Return (X, Y) of the center of cell containing provided text 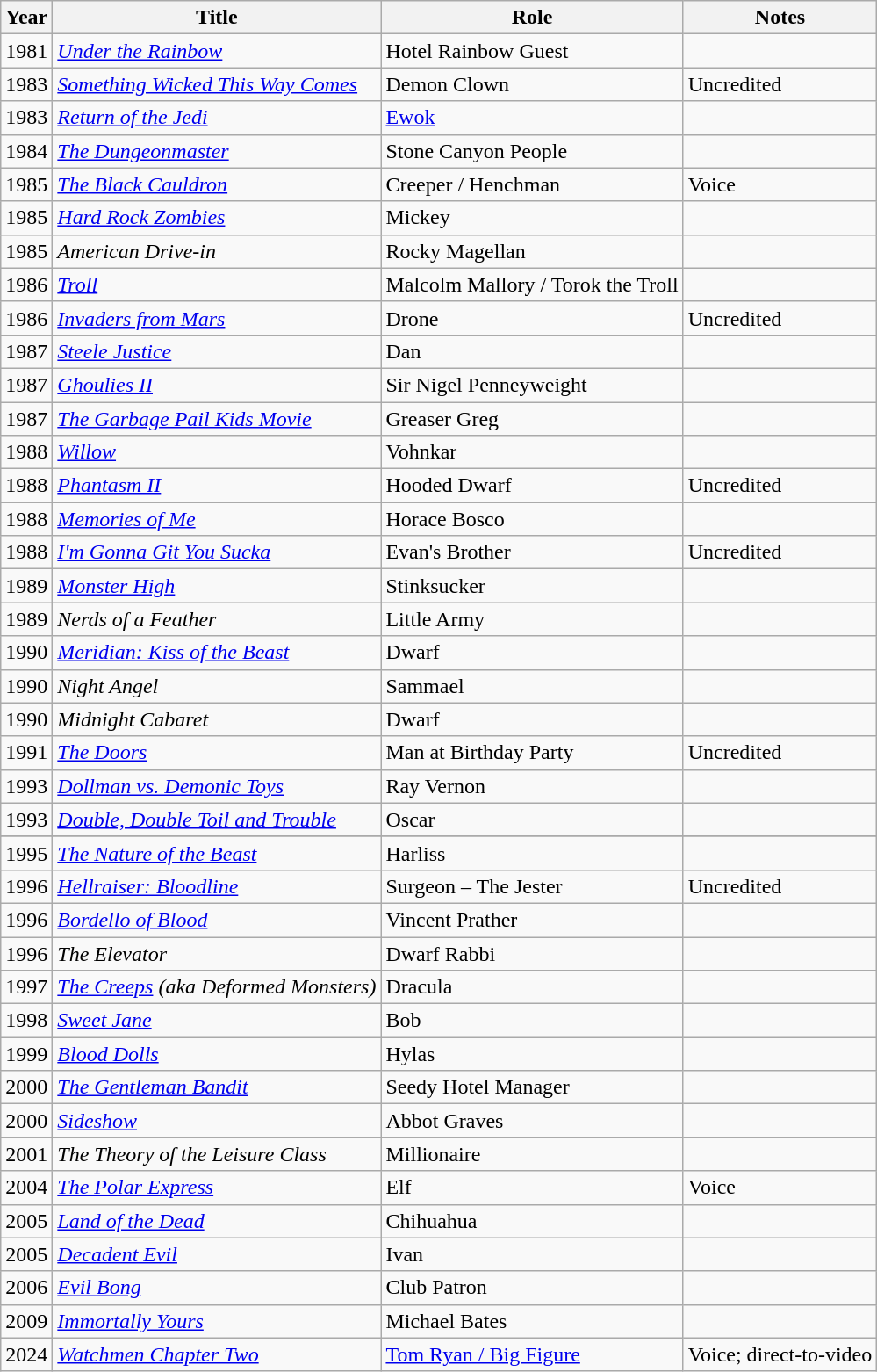
The Garbage Pail Kids Movie (217, 419)
Greaser Greg (532, 419)
1999 (26, 1054)
Mickey (532, 218)
The Polar Express (217, 1188)
Ray Vernon (532, 786)
Immortally Yours (217, 1321)
Nerds of a Feather (217, 619)
Voice; direct-to-video (780, 1354)
Drone (532, 318)
Watchmen Chapter Two (217, 1354)
Sammael (532, 686)
Bob (532, 1021)
Year (26, 18)
I'm Gonna Git You Sucka (217, 552)
Rocky Magellan (532, 251)
Sideshow (217, 1121)
Creeper / Henchman (532, 184)
Hellraiser: Bloodline (217, 886)
The Creeps (aka Deformed Monsters) (217, 987)
Stone Canyon People (532, 151)
The Elevator (217, 953)
Troll (217, 285)
Willow (217, 452)
Hooded Dwarf (532, 486)
Ivan (532, 1254)
The Gentleman Bandit (217, 1087)
2009 (26, 1321)
Hard Rock Zombies (217, 218)
Harliss (532, 853)
Monster High (217, 586)
1991 (26, 753)
Memories of Me (217, 519)
Sweet Jane (217, 1021)
Something Wicked This Way Comes (217, 84)
Evan's Brother (532, 552)
Bordello of Blood (217, 920)
Millionaire (532, 1154)
Man at Birthday Party (532, 753)
2006 (26, 1288)
Decadent Evil (217, 1254)
Role (532, 18)
Midnight Cabaret (217, 719)
Surgeon – The Jester (532, 886)
Title (217, 18)
Dracula (532, 987)
The Nature of the Beast (217, 853)
Chihuahua (532, 1221)
Meridian: Kiss of the Beast (217, 653)
The Black Cauldron (217, 184)
Phantasm II (217, 486)
2004 (26, 1188)
1984 (26, 151)
Steele Justice (217, 351)
Elf (532, 1188)
1995 (26, 853)
2024 (26, 1354)
Hylas (532, 1054)
1997 (26, 987)
Dan (532, 351)
The Doors (217, 753)
Blood Dolls (217, 1054)
Club Patron (532, 1288)
Horace Bosco (532, 519)
Land of the Dead (217, 1221)
Under the Rainbow (217, 51)
The Theory of the Leisure Class (217, 1154)
Notes (780, 18)
Vohnkar (532, 452)
Malcolm Mallory / Torok the Troll (532, 285)
Dwarf Rabbi (532, 953)
Return of the Jedi (217, 118)
Hotel Rainbow Guest (532, 51)
Seedy Hotel Manager (532, 1087)
Invaders from Mars (217, 318)
Michael Bates (532, 1321)
Night Angel (217, 686)
Oscar (532, 820)
Sir Nigel Penneyweight (532, 385)
2001 (26, 1154)
Dollman vs. Demonic Toys (217, 786)
Evil Bong (217, 1288)
Abbot Graves (532, 1121)
The Dungeonmaster (217, 151)
Ghoulies II (217, 385)
Ewok (532, 118)
Demon Clown (532, 84)
Vincent Prather (532, 920)
Stinksucker (532, 586)
Tom Ryan / Big Figure (532, 1354)
Double, Double Toil and Trouble (217, 820)
Little Army (532, 619)
American Drive-in (217, 251)
1981 (26, 51)
1998 (26, 1021)
